Extract the [x, y] coordinate from the center of the cell holding the provided text.  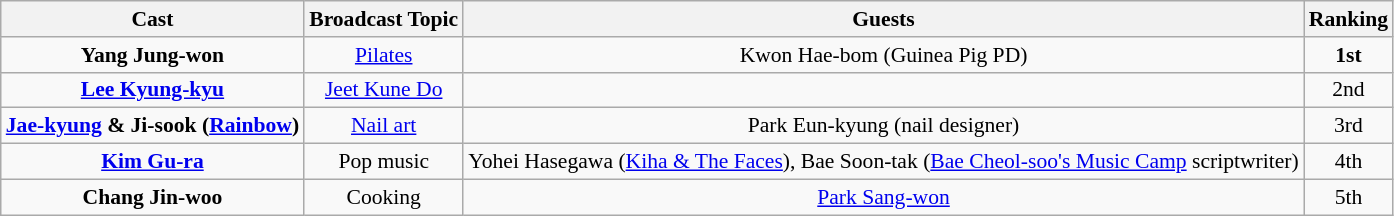
Kwon Hae-bom (Guinea Pig PD) [884, 55]
Nail art [384, 126]
Kim Gu-ra [152, 162]
Ranking [1348, 19]
Yang Jung-won [152, 55]
Cast [152, 19]
Park Eun-kyung (nail designer) [884, 126]
Yohei Hasegawa (Kiha & The Faces), Bae Soon-tak (Bae Cheol-soo's Music Camp scriptwriter) [884, 162]
4th [1348, 162]
Pilates [384, 55]
Pop music [384, 162]
Guests [884, 19]
Lee Kyung-kyu [152, 90]
Chang Jin-woo [152, 197]
5th [1348, 197]
Jeet Kune Do [384, 90]
Park Sang-won [884, 197]
Jae-kyung & Ji-sook (Rainbow) [152, 126]
3rd [1348, 126]
2nd [1348, 90]
Cooking [384, 197]
Broadcast Topic [384, 19]
1st [1348, 55]
